Locate the cell with the specified text and output its [x, y] center coordinate. 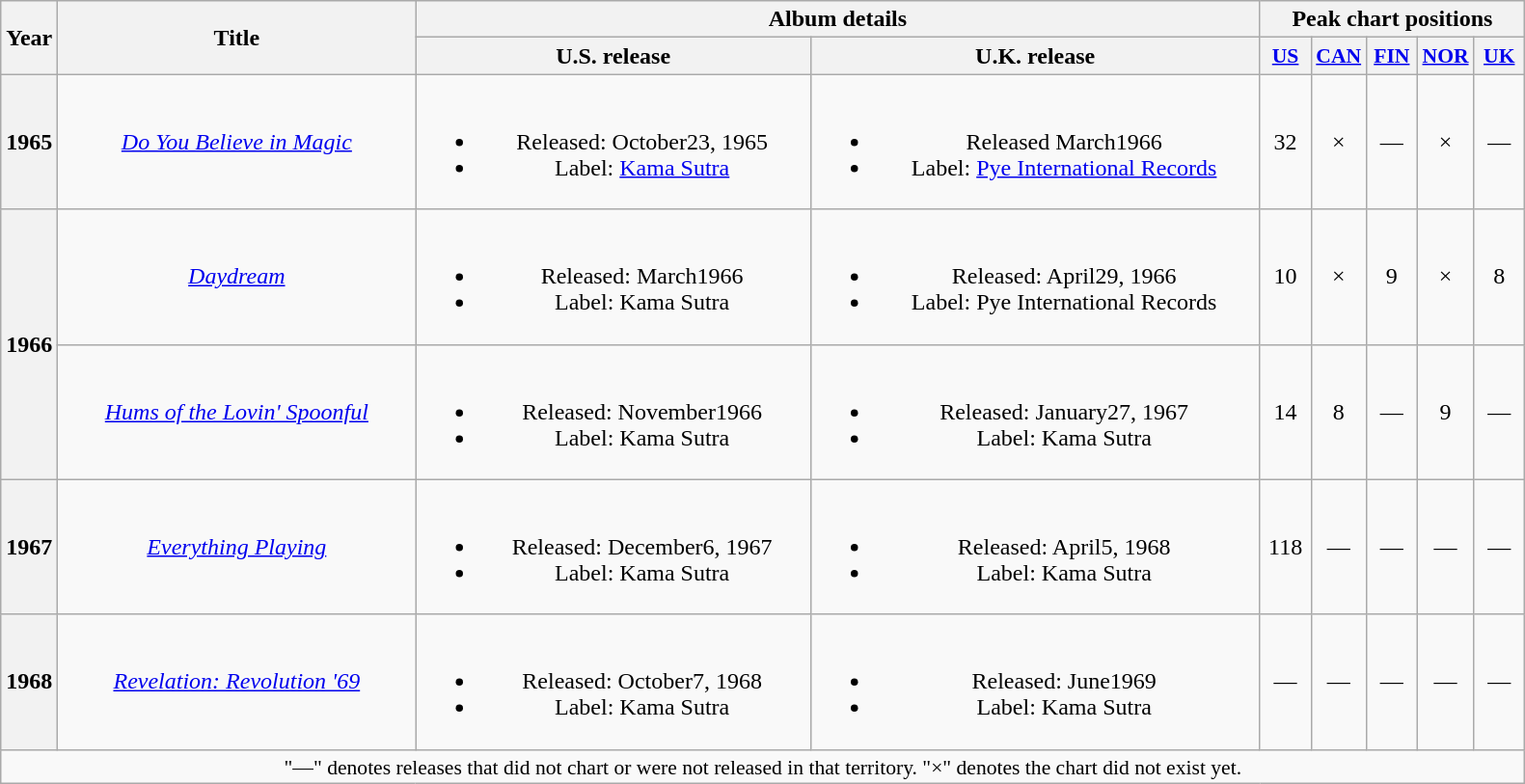
Revelation: Revolution '69 [237, 682]
32 [1285, 142]
Peak chart positions [1393, 19]
FIN [1391, 56]
1965 [29, 142]
Daydream [237, 277]
Do You Believe in Magic [237, 142]
Released: December6, 1967Label: Kama Sutra [613, 547]
U.S. release [613, 56]
US [1285, 56]
1967 [29, 547]
Released: October23, 1965Label: Kama Sutra [613, 142]
Title [237, 38]
"—" denotes releases that did not chart or were not released in that territory. "×" denotes the chart did not exist yet. [763, 767]
Everything Playing [237, 547]
10 [1285, 277]
NOR [1445, 56]
Released: January27, 1967Label: Kama Sutra [1035, 412]
Released: November1966Label: Kama Sutra [613, 412]
Album details [837, 19]
14 [1285, 412]
118 [1285, 547]
Released: April29, 1966Label: Pye International Records [1035, 277]
Released: March1966Label: Kama Sutra [613, 277]
Released March1966Label: Pye International Records [1035, 142]
U.K. release [1035, 56]
Hums of the Lovin' Spoonful [237, 412]
Released: April5, 1968Label: Kama Sutra [1035, 547]
Year [29, 38]
CAN [1339, 56]
1966 [29, 344]
Released: October7, 1968Label: Kama Sutra [613, 682]
1968 [29, 682]
Released: June1969Label: Kama Sutra [1035, 682]
UK [1499, 56]
